From the cell containing the given text, extract its center point as [x, y] coordinate. 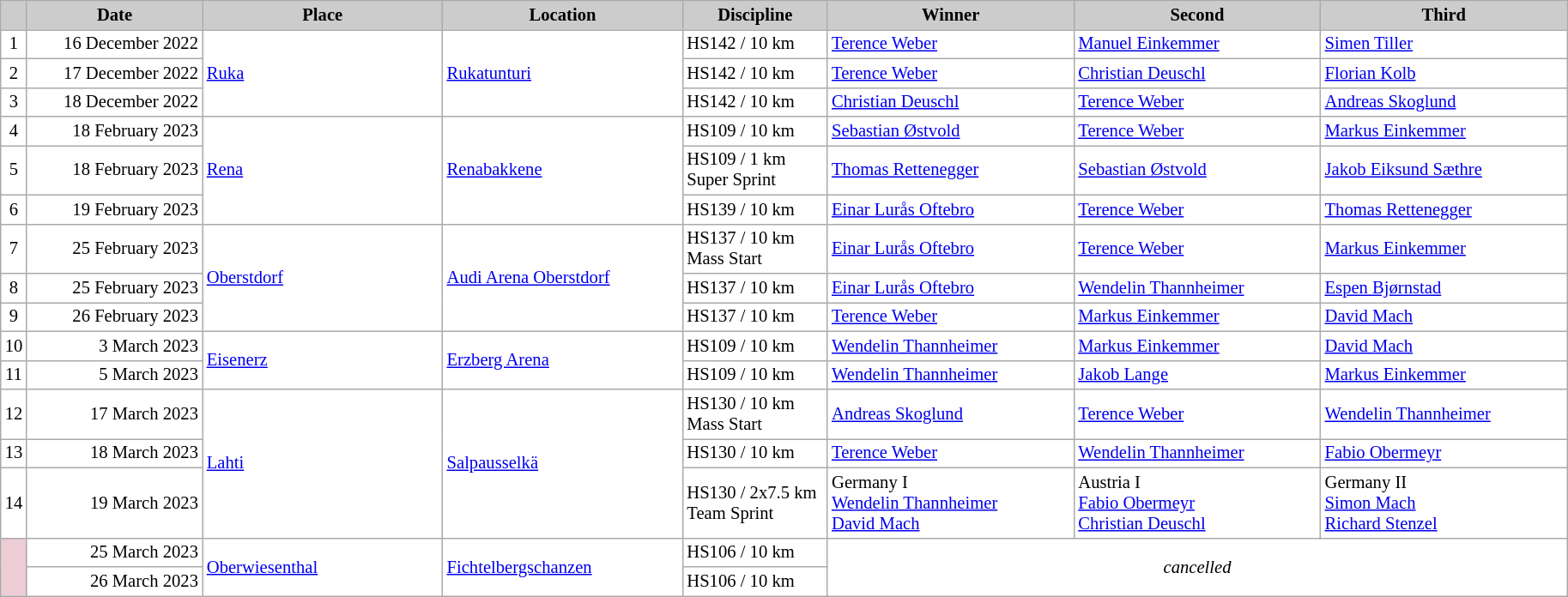
26 March 2023 [115, 581]
Eisenerz [323, 360]
Third [1444, 15]
HS109 / 1 km Super Sprint [755, 170]
11 [14, 375]
Oberstdorf [323, 278]
Germany II Simon Mach Richard Stenzel [1444, 503]
25 March 2023 [115, 552]
17 March 2023 [115, 414]
19 February 2023 [115, 209]
Fabio Obermeyr [1444, 453]
26 February 2023 [115, 317]
Discipline [755, 15]
Date [115, 15]
Florian Kolb [1444, 73]
Rukatunturi [563, 72]
HS130 / 10 km [755, 453]
17 December 2022 [115, 73]
HS139 / 10 km [755, 209]
HS130 / 10 km Mass Start [755, 414]
HS130 / 2x7.5 km Team Sprint [755, 503]
Jakob Lange [1196, 375]
Manuel Einkemmer [1196, 44]
Oberwiesenthal [323, 567]
13 [14, 453]
Germany I Wendelin Thannheimer David Mach [951, 503]
Audi Arena Oberstdorf [563, 278]
Ruka [323, 72]
Jakob Eiksund Sæthre [1444, 170]
Rena [323, 170]
HS137 / 10 km Mass Start [755, 249]
cancelled [1197, 567]
18 March 2023 [115, 453]
7 [14, 249]
Salpausselkä [563, 463]
1 [14, 44]
9 [14, 317]
16 December 2022 [115, 44]
Second [1196, 15]
8 [14, 287]
Place [323, 15]
5 March 2023 [115, 375]
10 [14, 346]
Lahti [323, 463]
2 [14, 73]
14 [14, 503]
Fichtelbergschanzen [563, 567]
Winner [951, 15]
Austria I Fabio Obermeyr Christian Deuschl [1196, 503]
6 [14, 209]
Erzberg Arena [563, 360]
18 December 2022 [115, 102]
12 [14, 414]
3 March 2023 [115, 346]
Simen Tiller [1444, 44]
5 [14, 170]
Location [563, 15]
19 March 2023 [115, 503]
Renabakkene [563, 170]
Espen Bjørnstad [1444, 287]
3 [14, 102]
4 [14, 131]
